Search for the cell housing the specified text and yield its [x, y] center coordinate. 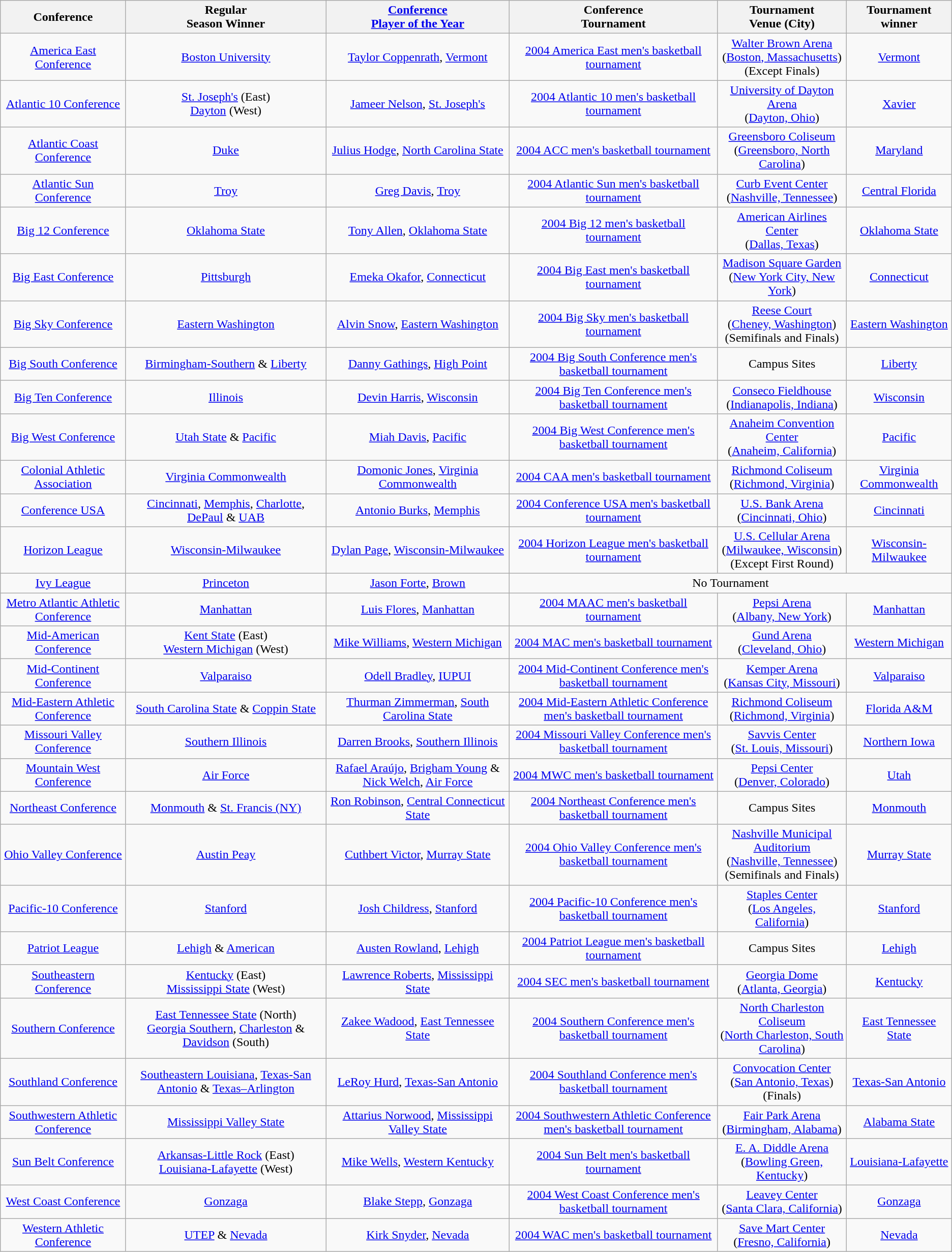
Mountain West Conference [63, 775]
Troy [226, 190]
2004 CAA men's basketball tournament [613, 477]
Conference Player of the Year [418, 17]
2004 Patriot League men's basketball tournament [613, 948]
LeRoy Hurd, Texas-San Antonio [418, 1082]
U.S. Cellular Arena(Milwaukee, Wisconsin)(Except First Round) [782, 550]
Big Ten Conference [63, 397]
2004 Conference USA men's basketball tournament [613, 510]
2004 America East men's basketball tournament [613, 57]
2004 Southland Conference men's basketball tournament [613, 1082]
America East Conference [63, 57]
Pepsi Center(Denver, Colorado) [782, 775]
Louisiana-Lafayette [899, 1162]
Birmingham-Southern & Liberty [226, 364]
Miah Davis, Pacific [418, 437]
Western Athletic Conference [63, 1235]
Mid-Continent Conference [63, 675]
Nevada [899, 1235]
Boston University [226, 57]
Southeastern Louisiana, Texas-San Antonio & Texas–Arlington [226, 1082]
Utah State & Pacific [226, 437]
Kentucky (East) Mississippi State (West) [226, 981]
Duke [226, 151]
Danny Gathings, High Point [418, 364]
Kent State (East)Western Michigan (West) [226, 643]
Florida A&M [899, 709]
Savvis Center(St. Louis, Missouri) [782, 741]
2004 ACC men's basketball tournament [613, 151]
Big West Conference [63, 437]
Georgia Dome(Atlanta, Georgia) [782, 981]
2004 Horizon League men's basketball tournament [613, 550]
Southwestern Athletic Conference [63, 1122]
2004 SEC men's basketball tournament [613, 981]
Illinois [226, 397]
Leavey Center(Santa Clara, California) [782, 1202]
Fair Park Arena(Birmingham, Alabama) [782, 1122]
Blake Stepp, Gonzaga [418, 1202]
Convocation Center(San Antonio, Texas)(Finals) [782, 1082]
Big South Conference [63, 364]
Darren Brooks, Southern Illinois [418, 741]
Monmouth [899, 808]
2004 Southern Conference men's basketball tournament [613, 1028]
Zakee Wadood, East Tennessee State [418, 1028]
Odell Bradley, IUPUI [418, 675]
Tony Allen, Oklahoma State [418, 230]
2004 MAC men's basketball tournament [613, 643]
Cuthbert Victor, Murray State [418, 854]
2004 Southwestern Athletic Conference men's basketball tournament [613, 1122]
2004 Mid-Continent Conference men's basketball tournament [613, 675]
Mid-Eastern Athletic Conference [63, 709]
2004 Big West Conference men's basketball tournament [613, 437]
St. Joseph's (East)Dayton (West) [226, 104]
Ron Robinson, Central Connecticut State [418, 808]
Alabama State [899, 1122]
Atlantic Sun Conference [63, 190]
Emeka Okafor, Connecticut [418, 277]
East Tennessee State [899, 1028]
Ivy League [63, 583]
Patriot League [63, 948]
Big Sky Conference [63, 324]
Josh Childress, Stanford [418, 908]
Greg Davis, Troy [418, 190]
2004 Big Ten Conference men's basketball tournament [613, 397]
2004 Big 12 men's basketball tournament [613, 230]
Kirk Snyder, Nevada [418, 1235]
Dylan Page, Wisconsin-Milwaukee [418, 550]
Devin Harris, Wisconsin [418, 397]
2004 MAAC men's basketball tournament [613, 609]
Staples Center(Los Angeles, California) [782, 908]
Tournament Venue (City) [782, 17]
Vermont [899, 57]
Rafael Araújo, Brigham Young & Nick Welch, Air Force [418, 775]
2004 Big Sky men's basketball tournament [613, 324]
Austen Rowland, Lehigh [418, 948]
Anaheim Convention Center(Anaheim, California) [782, 437]
Pacific-10 Conference [63, 908]
Pittsburgh [226, 277]
Murray State [899, 854]
Big 12 Conference [63, 230]
West Coast Conference [63, 1202]
Wisconsin [899, 397]
Horizon League [63, 550]
Conseco Fieldhouse(Indianapolis, Indiana) [782, 397]
Regular Season Winner [226, 17]
Southern Illinois [226, 741]
Maryland [899, 151]
Lehigh [899, 948]
Taylor Coppenrath, Vermont [418, 57]
Missouri Valley Conference [63, 741]
Princeton [226, 583]
Save Mart Center(Fresno, California) [782, 1235]
Southern Conference [63, 1028]
Southeastern Conference [63, 981]
Antonio Burks, Memphis [418, 510]
Cincinnati, Memphis, Charlotte, DePaul & UAB [226, 510]
Pacific [899, 437]
Thurman Zimmerman, South Carolina State [418, 709]
Sun Belt Conference [63, 1162]
Jason Forte, Brown [418, 583]
Mike Wells, Western Kentucky [418, 1162]
Liberty [899, 364]
Ohio Valley Conference [63, 854]
Nashville Municipal Auditorium(Nashville, Tennessee)(Semifinals and Finals) [782, 854]
Western Michigan [899, 643]
2004 Ohio Valley Conference men's basketball tournament [613, 854]
Luis Flores, Manhattan [418, 609]
Lehigh & American [226, 948]
Northern Iowa [899, 741]
UTEP & Nevada [226, 1235]
Mid-American Conference [63, 643]
2004 MWC men's basketball tournament [613, 775]
Texas-San Antonio [899, 1082]
2004 Big South Conference men's basketball tournament [613, 364]
Attarius Norwood, Mississippi Valley State [418, 1122]
Air Force [226, 775]
Kemper Arena(Kansas City, Missouri) [782, 675]
South Carolina State & Coppin State [226, 709]
Greensboro Coliseum(Greensboro, North Carolina) [782, 151]
Connecticut [899, 277]
Utah [899, 775]
No Tournament [730, 583]
Austin Peay [226, 854]
North Charleston Coliseum(North Charleston, South Carolina) [782, 1028]
2004 Sun Belt men's basketball tournament [613, 1162]
Alvin Snow, Eastern Washington [418, 324]
2004 Pacific-10 Conference men's basketball tournament [613, 908]
Atlantic Coast Conference [63, 151]
E. A. Diddle Arena(Bowling Green, Kentucky) [782, 1162]
Southland Conference [63, 1082]
Xavier [899, 104]
2004 Northeast Conference men's basketball tournament [613, 808]
Big East Conference [63, 277]
Colonial Athletic Association [63, 477]
U.S. Bank Arena(Cincinnati, Ohio) [782, 510]
2004 Mid-Eastern Athletic Conference men's basketball tournament [613, 709]
2004 Missouri Valley Conference men's basketball tournament [613, 741]
Mike Williams, Western Michigan [418, 643]
Northeast Conference [63, 808]
Kentucky [899, 981]
Walter Brown Arena(Boston, Massachusetts)(Except Finals) [782, 57]
2004 Atlantic Sun men's basketball tournament [613, 190]
Conference Tournament [613, 17]
Arkansas-Little Rock (East)Louisiana-Lafayette (West) [226, 1162]
Lawrence Roberts, Mississippi State [418, 981]
Jameer Nelson, St. Joseph's [418, 104]
Mississippi Valley State [226, 1122]
Central Florida [899, 190]
Gund Arena(Cleveland, Ohio) [782, 643]
Reese Court(Cheney, Washington)(Semifinals and Finals) [782, 324]
Curb Event Center(Nashville, Tennessee) [782, 190]
Conference USA [63, 510]
2004 Big East men's basketball tournament [613, 277]
2004 WAC men's basketball tournament [613, 1235]
Tournament winner [899, 17]
Julius Hodge, North Carolina State [418, 151]
Madison Square Garden(New York City, New York) [782, 277]
American Airlines Center(Dallas, Texas) [782, 230]
Metro Atlantic Athletic Conference [63, 609]
Monmouth & St. Francis (NY) [226, 808]
2004 West Coast Conference men's basketball tournament [613, 1202]
Pepsi Arena(Albany, New York) [782, 609]
East Tennessee State (North)Georgia Southern, Charleston & Davidson (South) [226, 1028]
Conference [63, 17]
Cincinnati [899, 510]
University of Dayton Arena (Dayton, Ohio) [782, 104]
Atlantic 10 Conference [63, 104]
Domonic Jones, Virginia Commonwealth [418, 477]
2004 Atlantic 10 men's basketball tournament [613, 104]
